Return (X, Y) of the center of cell containing provided text 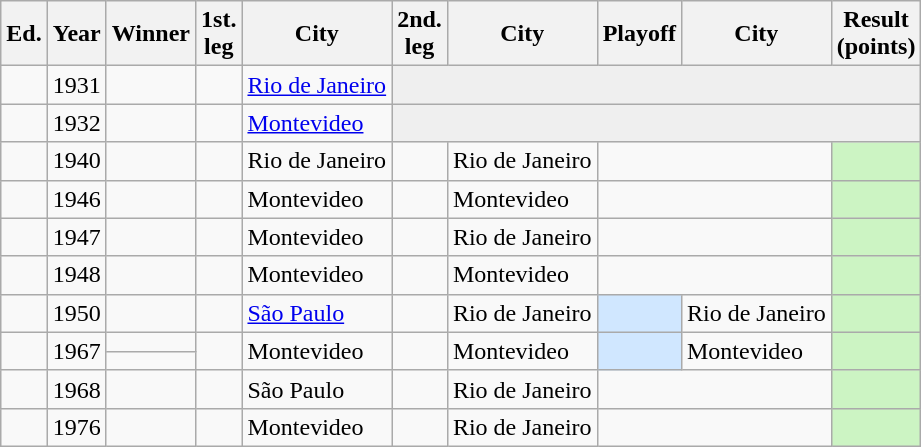
1976 (76, 427)
Year (76, 34)
1967 (76, 351)
1932 (76, 123)
1948 (76, 275)
1947 (76, 237)
Winner (150, 34)
Playoff (639, 34)
1st. leg (219, 34)
1940 (76, 161)
1950 (76, 313)
1931 (76, 85)
Result(points) (876, 34)
1968 (76, 389)
1946 (76, 199)
2nd. leg (420, 34)
Ed. (24, 34)
